Capture the cell that displays the provided text and extract its (X, Y) central coordinate. 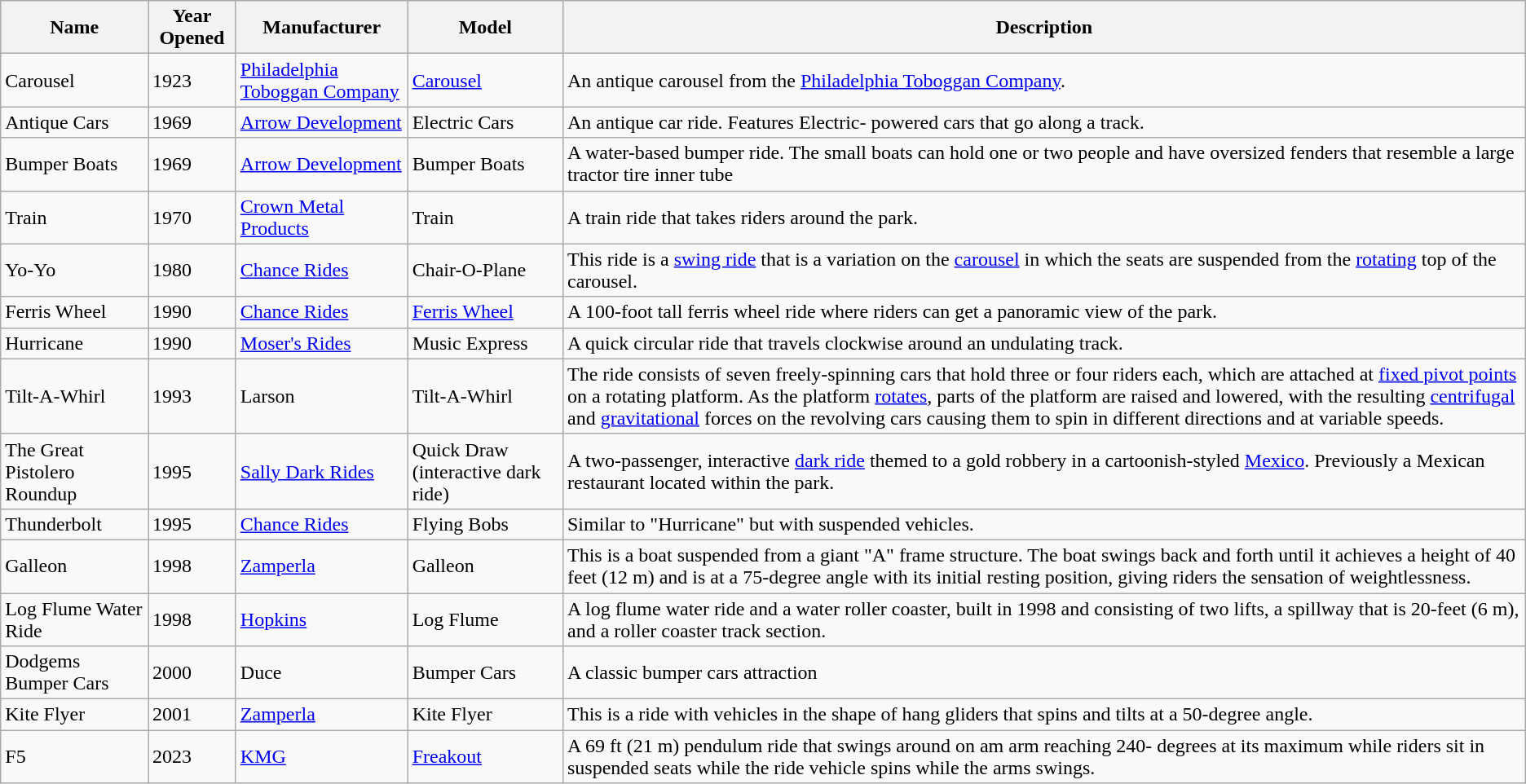
Electric Cars (485, 122)
Manufacturer (321, 28)
A 100-foot tall ferris wheel ride where riders can get a panoramic view of the park. (1043, 312)
Chair-O-Plane (485, 271)
2000 (192, 673)
Sally Dark Rides (321, 471)
An antique car ride. Features Electric- powered cars that go along a track. (1043, 122)
1970 (192, 217)
Dodgems Bumper Cars (75, 673)
Hurricane (75, 343)
Moser's Rides (321, 343)
2023 (192, 756)
Quick Draw (interactive dark ride) (485, 471)
This is a ride with vehicles in the shape of hang gliders that spins and tilts at a 50-degree angle. (1043, 715)
Yo-Yo (75, 271)
A classic bumper cars attraction (1043, 673)
KMG (321, 756)
1923 (192, 80)
Duce (321, 673)
A water-based bumper ride. The small boats can hold one or two people and have oversized fenders that resemble a large tractor tire inner tube (1043, 165)
F5 (75, 756)
Music Express (485, 343)
The Great Pistolero Roundup (75, 471)
Freakout (485, 756)
Model (485, 28)
A train ride that takes riders around the park. (1043, 217)
Antique Cars (75, 122)
Flying Bobs (485, 524)
Year Opened (192, 28)
Crown Metal Products (321, 217)
This ride is a swing ride that is a variation on the carousel in which the seats are suspended from the rotating top of the carousel. (1043, 271)
Bumper Cars (485, 673)
Log Flume (485, 619)
Description (1043, 28)
Name (75, 28)
Larson (321, 396)
Thunderbolt (75, 524)
Philadelphia Toboggan Company (321, 80)
Log Flume Water Ride (75, 619)
An antique carousel from the Philadelphia Toboggan Company. (1043, 80)
Hopkins (321, 619)
2001 (192, 715)
1993 (192, 396)
A quick circular ride that travels clockwise around an undulating track. (1043, 343)
Similar to "Hurricane" but with suspended vehicles. (1043, 524)
1980 (192, 271)
